Extract the [x, y] coordinate from the center of the cell holding the provided text.  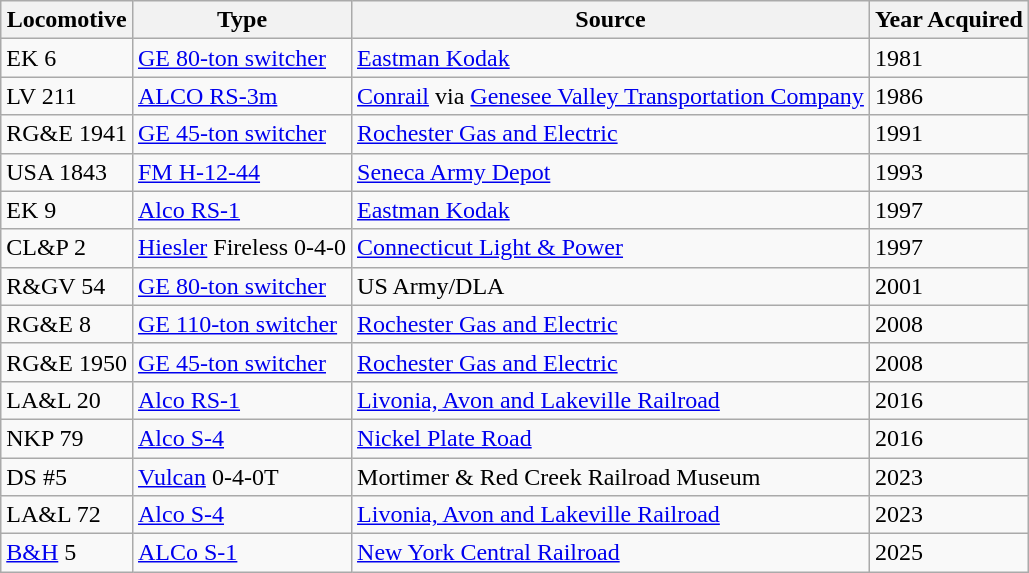
LV 211 [67, 96]
R&GV 54 [67, 286]
US Army/DLA [611, 286]
1981 [948, 58]
Mortimer & Red Creek Railroad Museum [611, 477]
ALCo S-1 [242, 553]
Vulcan 0-4-0T [242, 477]
New York Central Railroad [611, 553]
GE 110-ton switcher [242, 324]
2025 [948, 553]
Locomotive [67, 20]
FM H-12-44 [242, 172]
2001 [948, 286]
EK 6 [67, 58]
LA&L 72 [67, 515]
1993 [948, 172]
RG&E 8 [67, 324]
NKP 79 [67, 438]
Type [242, 20]
B&H 5 [67, 553]
Hiesler Fireless 0-4-0 [242, 248]
DS #5 [67, 477]
CL&P 2 [67, 248]
Seneca Army Depot [611, 172]
Source [611, 20]
EK 9 [67, 210]
RG&E 1950 [67, 362]
1991 [948, 134]
Nickel Plate Road [611, 438]
Connecticut Light & Power [611, 248]
Year Acquired [948, 20]
USA 1843 [67, 172]
ALCO RS-3m [242, 96]
RG&E 1941 [67, 134]
Conrail via Genesee Valley Transportation Company [611, 96]
LA&L 20 [67, 400]
1986 [948, 96]
